Search for the cell housing the specified text and yield its (X, Y) center coordinate. 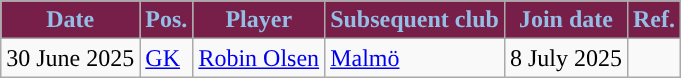
8 July 2025 (566, 58)
30 June 2025 (70, 58)
Subsequent club (415, 20)
Robin Olsen (259, 58)
Pos. (166, 20)
Join date (566, 20)
GK (166, 58)
Player (259, 20)
Ref. (654, 20)
Date (70, 20)
Malmö (415, 58)
